Provide the [X, Y] coordinate of the cell's center where the given text is located.  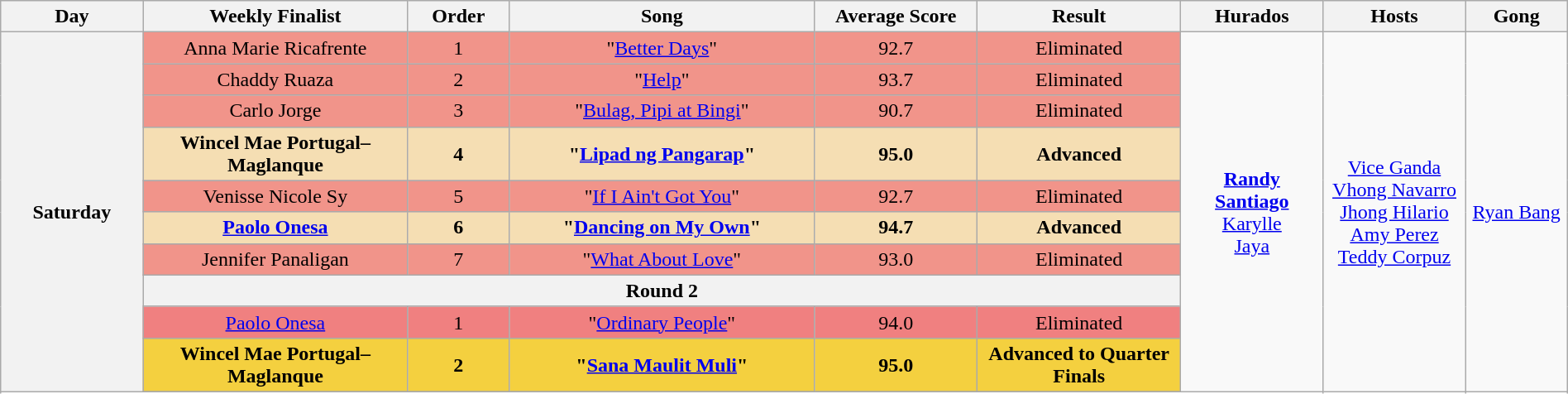
4 [458, 154]
7 [458, 259]
Result [1079, 17]
93.7 [896, 79]
5 [458, 196]
"Bulag, Pipi at Bingi" [662, 111]
Carlo Jorge [275, 111]
Song [662, 17]
"Lipad ng Pangarap" [662, 154]
Jennifer Panaligan [275, 259]
Weekly Finalist [275, 17]
Venisse Nicole Sy [275, 196]
94.7 [896, 228]
90.7 [896, 111]
Round 2 [662, 291]
"If I Ain't Got You" [662, 196]
Vice Ganda Vhong NavarroJhong HilarioAmy PerezTeddy Corpuz [1394, 212]
Advanced to Quarter Finals [1079, 364]
Gong [1517, 17]
6 [458, 228]
"Better Days" [662, 48]
Order [458, 17]
"Sana Maulit Muli" [662, 364]
"Help" [662, 79]
"Dancing on My Own" [662, 228]
Average Score [896, 17]
Hosts [1394, 17]
94.0 [896, 322]
3 [458, 111]
Chaddy Ruaza [275, 79]
93.0 [896, 259]
Hurados [1252, 17]
Ryan Bang [1517, 212]
"What About Love" [662, 259]
Anna Marie Ricafrente [275, 48]
Saturday [72, 212]
Day [72, 17]
Randy Santiago Karylle Jaya [1252, 212]
"Ordinary People" [662, 322]
